Identify which cell holds the provided text, then report its (x, y) central coordinate. 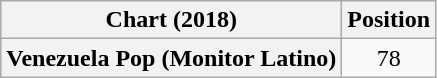
Chart (2018) (172, 20)
Position (389, 20)
Venezuela Pop (Monitor Latino) (172, 58)
78 (389, 58)
